Extract the (X, Y) coordinate from the center of the cell holding the provided text.  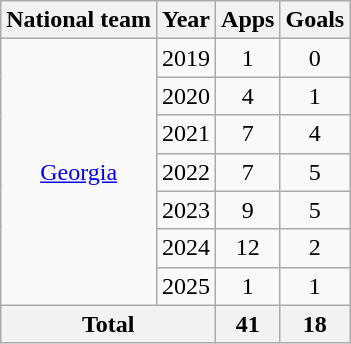
2021 (186, 134)
18 (315, 324)
2023 (186, 210)
12 (248, 248)
Total (108, 324)
National team (79, 20)
2024 (186, 248)
Goals (315, 20)
0 (315, 58)
9 (248, 210)
2019 (186, 58)
2020 (186, 96)
Apps (248, 20)
Year (186, 20)
2022 (186, 172)
2025 (186, 286)
41 (248, 324)
2 (315, 248)
Georgia (79, 172)
